Pinpoint the cell where the given text exists, returning its (X, Y) midpoint coordinate. 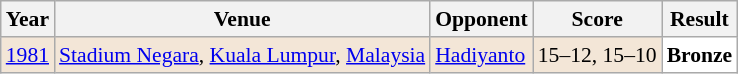
Opponent (482, 19)
Venue (242, 19)
Result (700, 19)
Stadium Negara, Kuala Lumpur, Malaysia (242, 55)
Hadiyanto (482, 55)
1981 (28, 55)
Bronze (700, 55)
15–12, 15–10 (598, 55)
Year (28, 19)
Score (598, 19)
